Locate the cell with the specified text and output its [x, y] center coordinate. 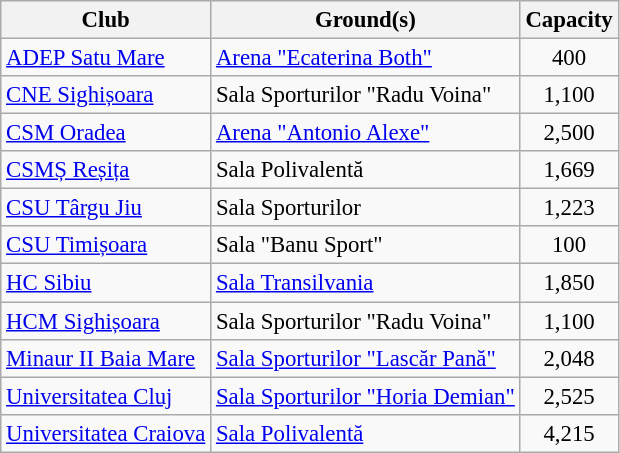
2,048 [569, 358]
100 [569, 245]
Universitatea Cluj [106, 396]
CNE Sighișoara [106, 95]
Arena "Antonio Alexe" [366, 133]
CSM Oradea [106, 133]
1,223 [569, 208]
ADEP Satu Mare [106, 58]
400 [569, 58]
Sala Sporturilor "Horia Demian" [366, 396]
Sala Transilvania [366, 283]
CSMȘ Reșița [106, 170]
HCM Sighișoara [106, 321]
Universitatea Craiova [106, 433]
CSU Timișoara [106, 245]
Sala Sporturilor "Lascăr Pană" [366, 358]
Club [106, 20]
Sala Sporturilor [366, 208]
Arena "Ecaterina Both" [366, 58]
1,850 [569, 283]
2,500 [569, 133]
Sala "Banu Sport" [366, 245]
2,525 [569, 396]
4,215 [569, 433]
Ground(s) [366, 20]
1,669 [569, 170]
Capacity [569, 20]
Minaur II Baia Mare [106, 358]
CSU Târgu Jiu [106, 208]
HC Sibiu [106, 283]
